Determine the (X, Y) coordinate at the center of the cell enclosing the given text.  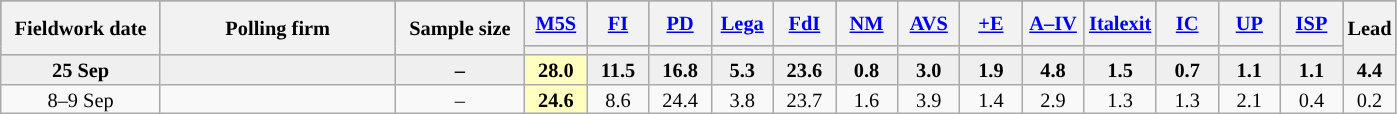
PD (680, 22)
Sample size (460, 28)
8–9 Sep (81, 98)
23.6 (804, 70)
NM (867, 22)
Italexit (1120, 22)
IC (1187, 22)
AVS (929, 22)
UP (1249, 22)
1.5 (1120, 70)
1.9 (991, 70)
24.4 (680, 98)
8.6 (618, 98)
+E (991, 22)
M5S (556, 22)
4.8 (1053, 70)
ISP (1311, 22)
16.8 (680, 70)
1.4 (991, 98)
3.9 (929, 98)
0.7 (1187, 70)
2.1 (1249, 98)
24.6 (556, 98)
FI (618, 22)
28.0 (556, 70)
25 Sep (81, 70)
23.7 (804, 98)
FdI (804, 22)
0.8 (867, 70)
Lead (1370, 28)
2.9 (1053, 98)
3.8 (742, 98)
5.3 (742, 70)
4.4 (1370, 70)
1.6 (867, 98)
Lega (742, 22)
0.2 (1370, 98)
Fieldwork date (81, 28)
Polling firm (278, 28)
0.4 (1311, 98)
A–IV (1053, 22)
3.0 (929, 70)
11.5 (618, 70)
